Search for the cell housing the specified text and yield its (x, y) center coordinate. 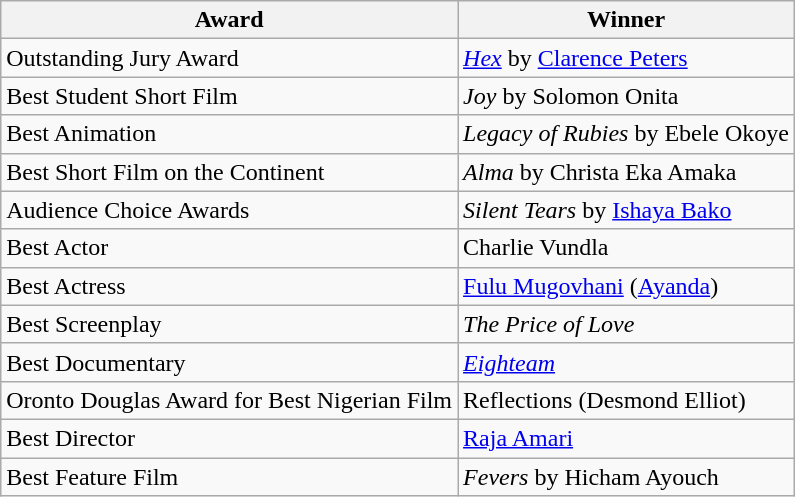
Eighteam (626, 362)
Hex by Clarence Peters (626, 58)
Audience Choice Awards (230, 210)
Winner (626, 20)
Award (230, 20)
The Price of Love (626, 324)
Outstanding Jury Award (230, 58)
Fevers by Hicham Ayouch (626, 477)
Best Documentary (230, 362)
Best Short Film on the Continent (230, 172)
Best Feature Film (230, 477)
Reflections (Desmond Elliot) (626, 400)
Best Animation (230, 134)
Best Actress (230, 286)
Silent Tears by Ishaya Bako (626, 210)
Joy by Solomon Onita (626, 96)
Best Student Short Film (230, 96)
Best Director (230, 438)
Fulu Mugovhani (Ayanda) (626, 286)
Legacy of Rubies by Ebele Okoye (626, 134)
Best Actor (230, 248)
Best Screenplay (230, 324)
Charlie Vundla (626, 248)
Oronto Douglas Award for Best Nigerian Film (230, 400)
Alma by Christa Eka Amaka (626, 172)
Raja Amari (626, 438)
